Return [x, y] of the center of cell containing provided text 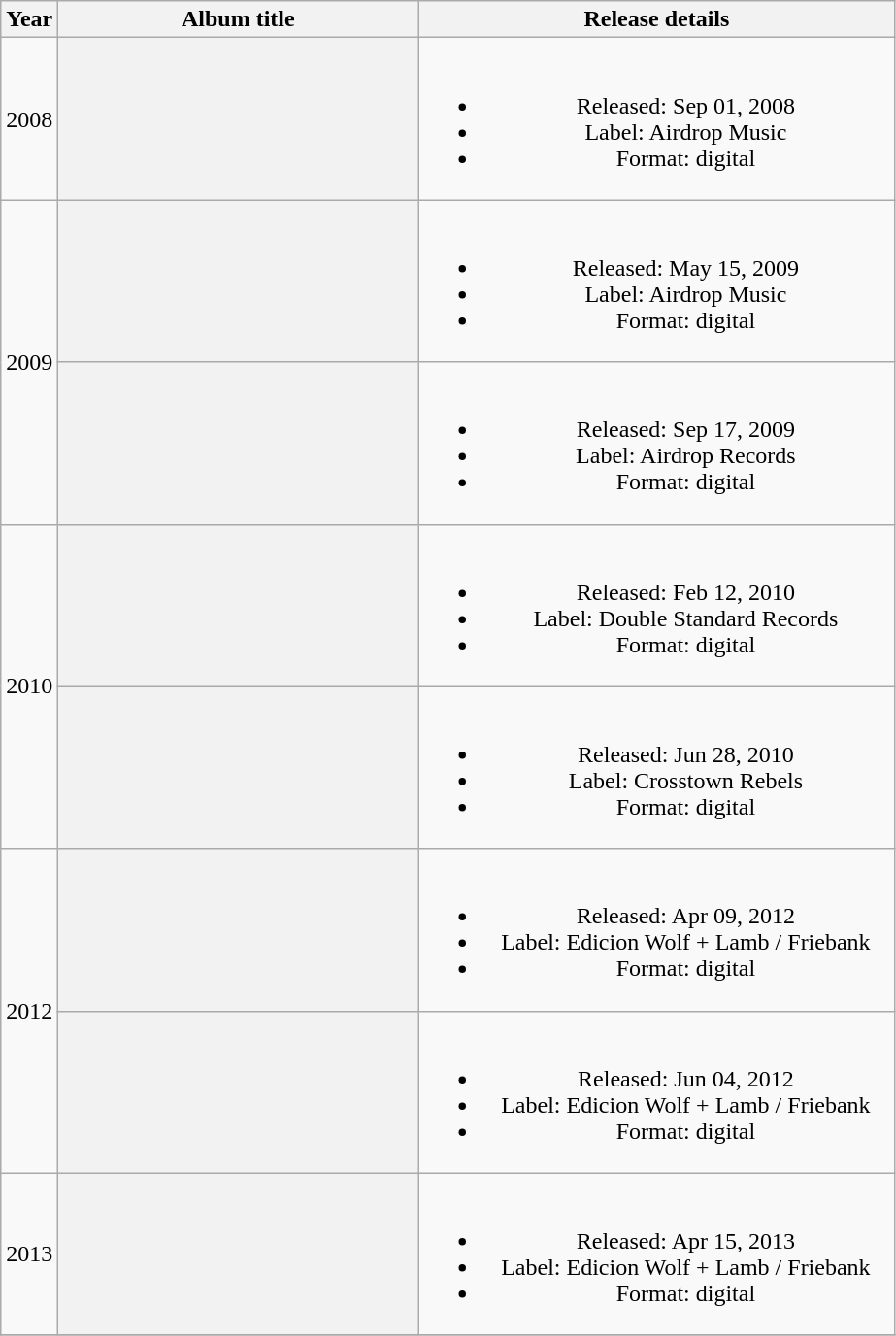
Released: May 15, 2009Label: Airdrop MusicFormat: digital [656, 282]
Released: Apr 09, 2012Label: Edicion Wolf + Lamb / FriebankFormat: digital [656, 930]
2009 [29, 362]
2013 [29, 1254]
Released: Jun 28, 2010Label: Crosstown RebelsFormat: digital [656, 767]
2010 [29, 686]
Released: Apr 15, 2013Label: Edicion Wolf + Lamb / FriebankFormat: digital [656, 1254]
Released: Sep 17, 2009Label: Airdrop RecordsFormat: digital [656, 443]
Released: Sep 01, 2008Label: Airdrop MusicFormat: digital [656, 118]
2008 [29, 118]
Year [29, 19]
Album title [239, 19]
Released: Jun 04, 2012Label: Edicion Wolf + Lamb / FriebankFormat: digital [656, 1091]
Release details [656, 19]
Released: Feb 12, 2010Label: Double Standard RecordsFormat: digital [656, 606]
2012 [29, 1011]
